Search for the cell housing the specified text and yield its (x, y) center coordinate. 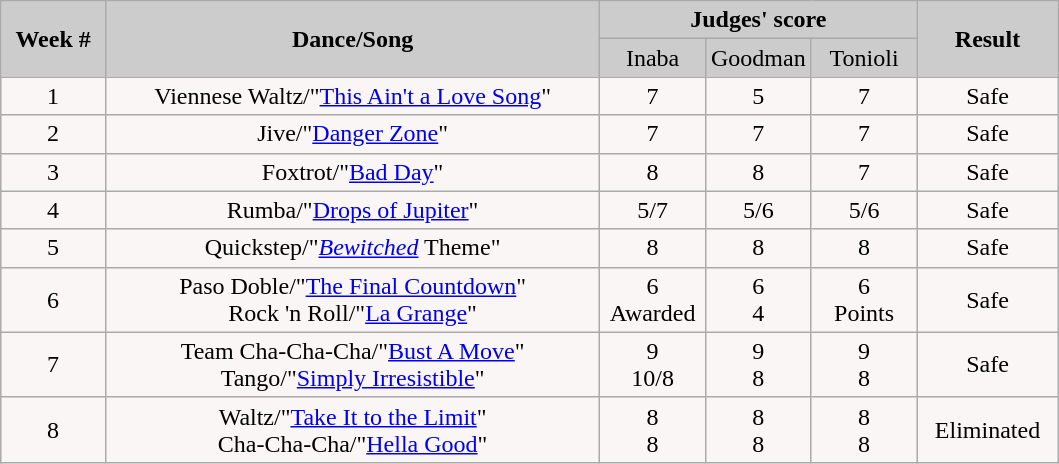
Quickstep/"Bewitched Theme" (352, 248)
5/7 (653, 210)
Goodman (758, 58)
Inaba (653, 58)
Paso Doble/"The Final Countdown"Rock 'n Roll/"La Grange" (352, 300)
64 (758, 300)
Dance/Song (352, 39)
Foxtrot/"Bad Day" (352, 172)
6Awarded (653, 300)
Rumba/"Drops of Jupiter" (352, 210)
6 (54, 300)
Tonioli (864, 58)
Waltz/"Take It to the Limit"Cha-Cha-Cha/"Hella Good" (352, 430)
910/8 (653, 364)
4 (54, 210)
Team Cha-Cha-Cha/"Bust A Move"Tango/"Simply Irresistible" (352, 364)
Jive/"Danger Zone" (352, 134)
Result (988, 39)
1 (54, 96)
Judges' score (758, 20)
6Points (864, 300)
Week # (54, 39)
Viennese Waltz/"This Ain't a Love Song" (352, 96)
3 (54, 172)
2 (54, 134)
Eliminated (988, 430)
